Provide the [x, y] coordinate of the cell's center where the given text is located.  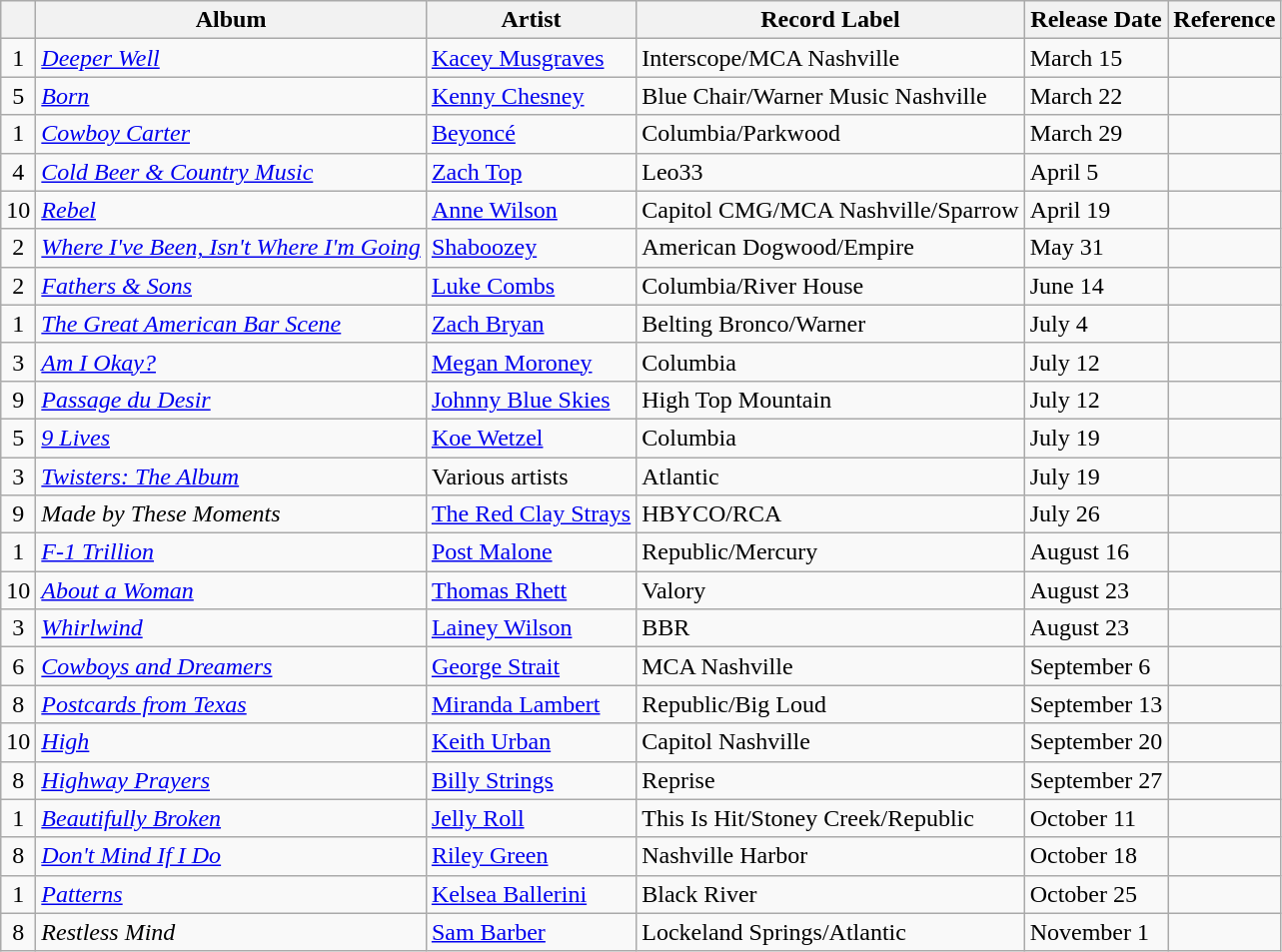
Beyoncé [531, 134]
The Red Clay Strays [531, 514]
Where I've Been, Isn't Where I'm Going [232, 248]
Passage du Desir [232, 400]
October 11 [1096, 818]
Capitol Nashville [830, 742]
Leo33 [830, 172]
Riley Green [531, 856]
Zach Bryan [531, 324]
Lockeland Springs/Atlantic [830, 932]
March 15 [1096, 58]
About a Woman [232, 590]
Reprise [830, 780]
Black River [830, 894]
BBR [830, 628]
September 27 [1096, 780]
Nashville Harbor [830, 856]
Miranda Lambert [531, 704]
Kenny Chesney [531, 96]
Billy Strings [531, 780]
High Top Mountain [830, 400]
Johnny Blue Skies [531, 400]
Cold Beer & Country Music [232, 172]
Republic/Mercury [830, 552]
MCA Nashville [830, 666]
Keith Urban [531, 742]
Highway Prayers [232, 780]
August 16 [1096, 552]
November 1 [1096, 932]
Sam Barber [531, 932]
9 Lives [232, 438]
Republic/Big Loud [830, 704]
Cowboys and Dreamers [232, 666]
Thomas Rhett [531, 590]
May 31 [1096, 248]
Columbia/River House [830, 286]
Rebel [232, 210]
Anne Wilson [531, 210]
September 13 [1096, 704]
Valory [830, 590]
Lainey Wilson [531, 628]
Reference [1225, 20]
April 19 [1096, 210]
Artist [531, 20]
Twisters: The Album [232, 476]
George Strait [531, 666]
Whirlwind [232, 628]
Postcards from Texas [232, 704]
6 [18, 666]
Album [232, 20]
F-1 Trillion [232, 552]
April 5 [1096, 172]
Don't Mind If I Do [232, 856]
Kacey Musgraves [531, 58]
March 29 [1096, 134]
Patterns [232, 894]
Am I Okay? [232, 362]
Atlantic [830, 476]
Various artists [531, 476]
Shaboozey [531, 248]
Interscope/MCA Nashville [830, 58]
Megan Moroney [531, 362]
Belting Bronco/Warner [830, 324]
July 26 [1096, 514]
American Dogwood/Empire [830, 248]
Jelly Roll [531, 818]
HBYCO/RCA [830, 514]
September 20 [1096, 742]
March 22 [1096, 96]
The Great American Bar Scene [232, 324]
This Is Hit/Stoney Creek/Republic [830, 818]
October 18 [1096, 856]
Cowboy Carter [232, 134]
4 [18, 172]
Post Malone [531, 552]
Zach Top [531, 172]
June 14 [1096, 286]
September 6 [1096, 666]
Fathers & Sons [232, 286]
Born [232, 96]
Deeper Well [232, 58]
July 4 [1096, 324]
Kelsea Ballerini [531, 894]
Capitol CMG/MCA Nashville/Sparrow [830, 210]
Restless Mind [232, 932]
October 25 [1096, 894]
Made by These Moments [232, 514]
Release Date [1096, 20]
Columbia/Parkwood [830, 134]
Record Label [830, 20]
Luke Combs [531, 286]
High [232, 742]
Beautifully Broken [232, 818]
Koe Wetzel [531, 438]
Blue Chair/Warner Music Nashville [830, 96]
